Scan for the cell matching the given text and deliver its [x, y] coordinate at center. 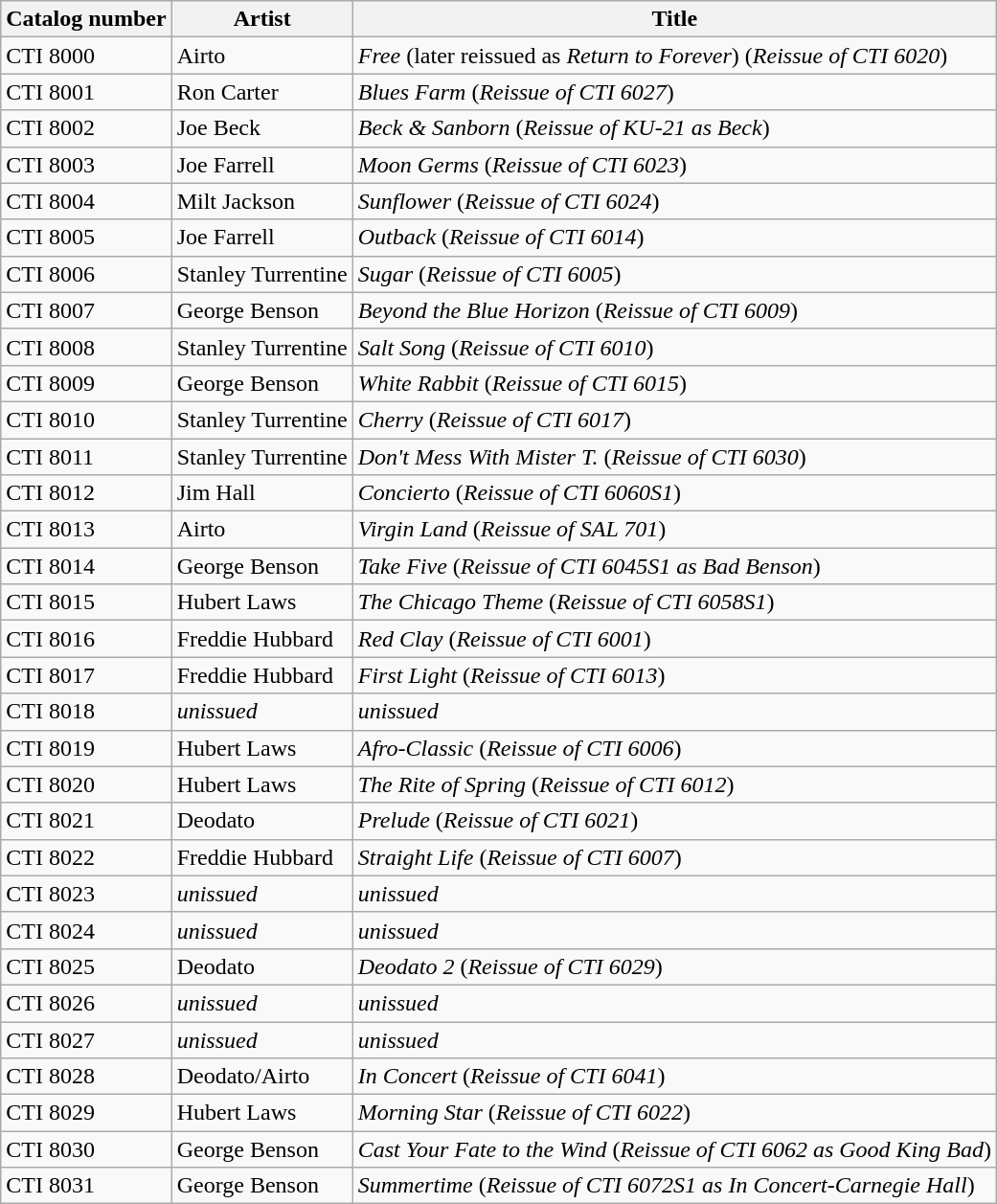
CTI 8011 [86, 457]
CTI 8001 [86, 92]
Outback (Reissue of CTI 6014) [674, 238]
Morning Star (Reissue of CTI 6022) [674, 1113]
CTI 8003 [86, 165]
CTI 8027 [86, 1039]
CTI 8008 [86, 347]
Jim Hall [262, 493]
CTI 8006 [86, 274]
Ron Carter [262, 92]
Deodato 2 (Reissue of CTI 6029) [674, 966]
CTI 8030 [86, 1149]
Title [674, 19]
CTI 8017 [86, 675]
First Light (Reissue of CTI 6013) [674, 675]
White Rabbit (Reissue of CTI 6015) [674, 383]
CTI 8025 [86, 966]
Prelude (Reissue of CTI 6021) [674, 821]
CTI 8005 [86, 238]
CTI 8020 [86, 784]
Free (later reissued as Return to Forever) (Reissue of CTI 6020) [674, 56]
Don't Mess With Mister T. (Reissue of CTI 6030) [674, 457]
Blues Farm (Reissue of CTI 6027) [674, 92]
Afro-Classic (Reissue of CTI 6006) [674, 748]
CTI 8013 [86, 530]
Virgin Land (Reissue of SAL 701) [674, 530]
Cherry (Reissue of CTI 6017) [674, 420]
In Concert (Reissue of CTI 6041) [674, 1077]
Deodato/Airto [262, 1077]
CTI 8004 [86, 201]
CTI 8007 [86, 310]
Beyond the Blue Horizon (Reissue of CTI 6009) [674, 310]
Sugar (Reissue of CTI 6005) [674, 274]
CTI 8012 [86, 493]
CTI 8009 [86, 383]
Straight Life (Reissue of CTI 6007) [674, 857]
CTI 8010 [86, 420]
CTI 8028 [86, 1077]
CTI 8031 [86, 1186]
CTI 8026 [86, 1003]
Catalog number [86, 19]
CTI 8022 [86, 857]
CTI 8019 [86, 748]
CTI 8000 [86, 56]
CTI 8024 [86, 930]
Artist [262, 19]
CTI 8016 [86, 639]
Joe Beck [262, 128]
CTI 8014 [86, 566]
The Rite of Spring (Reissue of CTI 6012) [674, 784]
Take Five (Reissue of CTI 6045S1 as Bad Benson) [674, 566]
The Chicago Theme (Reissue of CTI 6058S1) [674, 602]
Red Clay (Reissue of CTI 6001) [674, 639]
CTI 8029 [86, 1113]
CTI 8018 [86, 712]
CTI 8021 [86, 821]
CTI 8023 [86, 894]
Cast Your Fate to the Wind (Reissue of CTI 6062 as Good King Bad) [674, 1149]
Salt Song (Reissue of CTI 6010) [674, 347]
Beck & Sanborn (Reissue of KU-21 as Beck) [674, 128]
CTI 8002 [86, 128]
CTI 8015 [86, 602]
Sunflower (Reissue of CTI 6024) [674, 201]
Summertime (Reissue of CTI 6072S1 as In Concert-Carnegie Hall) [674, 1186]
Concierto (Reissue of CTI 6060S1) [674, 493]
Milt Jackson [262, 201]
Moon Germs (Reissue of CTI 6023) [674, 165]
